Identify which cell holds the provided text, then report its [X, Y] central coordinate. 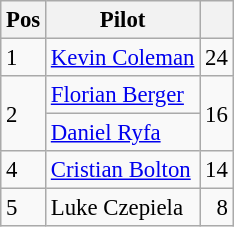
8 [216, 208]
Cristian Bolton [123, 170]
4 [24, 170]
Kevin Coleman [123, 58]
2 [24, 114]
14 [216, 170]
5 [24, 208]
Daniel Ryfa [123, 133]
Florian Berger [123, 95]
Luke Czepiela [123, 208]
16 [216, 114]
Pos [24, 20]
1 [24, 58]
Pilot [123, 20]
24 [216, 58]
